For the text-containing cell, return its midpoint in [X, Y] coordinate format. 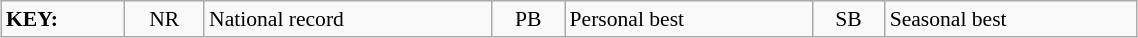
Seasonal best [1011, 19]
Personal best [689, 19]
SB [848, 19]
PB [528, 19]
National record [348, 19]
KEY: [62, 19]
NR [164, 19]
